Search for the cell housing the specified text and yield its [X, Y] center coordinate. 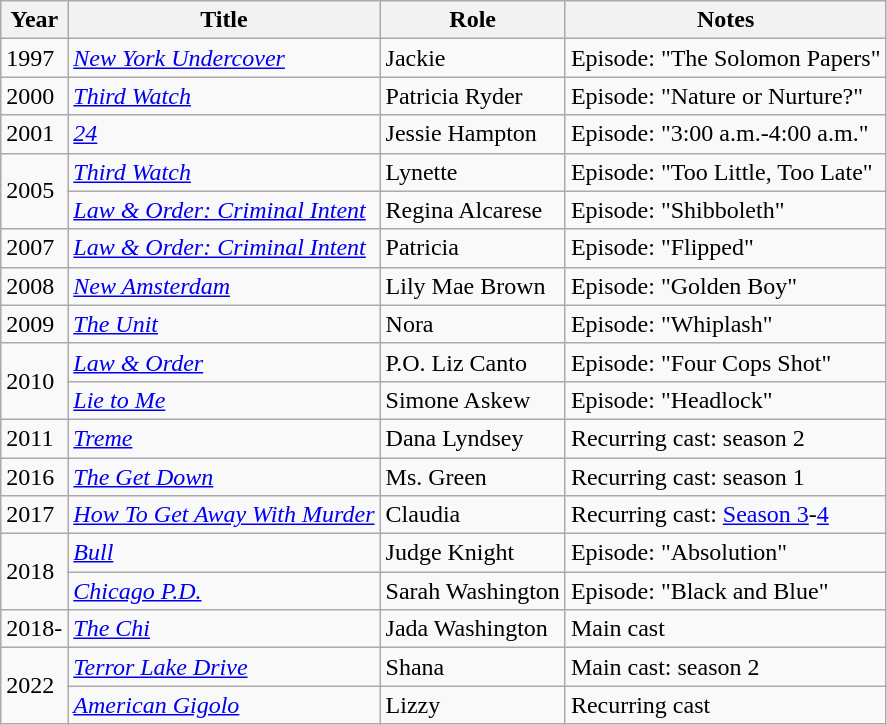
Lie to Me [224, 400]
2008 [34, 286]
Claudia [472, 515]
New Amsterdam [224, 286]
Judge Knight [472, 553]
2000 [34, 96]
How To Get Away With Murder [224, 515]
Chicago P.D. [224, 591]
Recurring cast: season 2 [726, 438]
2009 [34, 324]
The Chi [224, 629]
Episode: "Whiplash" [726, 324]
The Unit [224, 324]
Episode: "3:00 a.m.-4:00 a.m." [726, 134]
2017 [34, 515]
Dana Lyndsey [472, 438]
Bull [224, 553]
Recurring cast: season 1 [726, 477]
Episode: "Too Little, Too Late" [726, 172]
P.O. Liz Canto [472, 362]
Episode: "Four Cops Shot" [726, 362]
Jessie Hampton [472, 134]
Episode: "Nature or Nurture?" [726, 96]
Sarah Washington [472, 591]
Ms. Green [472, 477]
Main cast [726, 629]
Episode: "Golden Boy" [726, 286]
Lynette [472, 172]
Nora [472, 324]
Episode: "Black and Blue" [726, 591]
Recurring cast [726, 705]
2018 [34, 572]
Title [224, 20]
1997 [34, 58]
New York Undercover [224, 58]
2016 [34, 477]
American Gigolo [224, 705]
2018- [34, 629]
Terror Lake Drive [224, 667]
Law & Order [224, 362]
Shana [472, 667]
Episode: "Headlock" [726, 400]
Jada Washington [472, 629]
Year [34, 20]
Main cast: season 2 [726, 667]
Role [472, 20]
24 [224, 134]
The Get Down [224, 477]
2011 [34, 438]
Notes [726, 20]
Episode: "Shibboleth" [726, 210]
2007 [34, 248]
Lizzy [472, 705]
Jackie [472, 58]
Episode: "Absolution" [726, 553]
Patricia [472, 248]
Simone Askew [472, 400]
Treme [224, 438]
Episode: "Flipped" [726, 248]
Episode: "The Solomon Papers" [726, 58]
2001 [34, 134]
2022 [34, 686]
Patricia Ryder [472, 96]
Regina Alcarese [472, 210]
2010 [34, 381]
2005 [34, 191]
Recurring cast: Season 3-4 [726, 515]
Lily Mae Brown [472, 286]
